From the cell containing the given text, extract its center point as [x, y] coordinate. 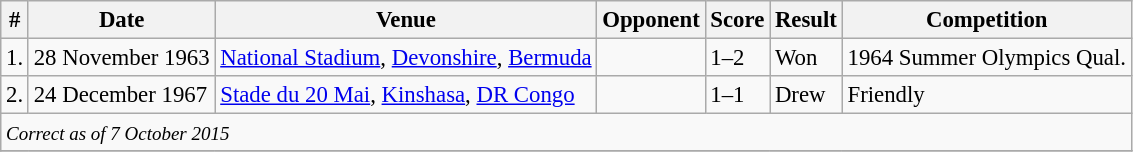
28 November 1963 [121, 58]
1–2 [738, 58]
Opponent [651, 20]
Score [738, 20]
Date [121, 20]
1–1 [738, 95]
1964 Summer Olympics Qual. [986, 58]
Friendly [986, 95]
Drew [806, 95]
Won [806, 58]
# [15, 20]
2. [15, 95]
Result [806, 20]
Competition [986, 20]
24 December 1967 [121, 95]
National Stadium, Devonshire, Bermuda [406, 58]
Correct as of 7 October 2015 [566, 133]
Venue [406, 20]
Stade du 20 Mai, Kinshasa, DR Congo [406, 95]
1. [15, 58]
